Identify which cell holds the provided text, then report its [X, Y] central coordinate. 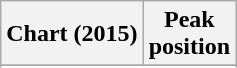
Peakposition [189, 34]
Chart (2015) [72, 34]
